Find where the given text appears and provide that cell's center as [x, y] coordinate. 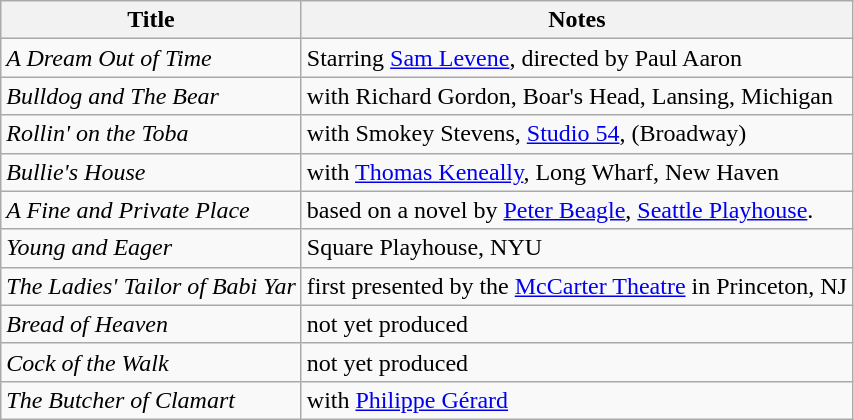
based on a novel by Peter Beagle, Seattle Playhouse. [576, 210]
The Ladies' Tailor of Babi Yar [152, 286]
Title [152, 20]
Young and Eager [152, 248]
Bullie's House [152, 172]
Notes [576, 20]
with Philippe Gérard [576, 400]
with Richard Gordon, Boar's Head, Lansing, Michigan [576, 96]
Bulldog and The Bear [152, 96]
with Thomas Keneally, Long Wharf, New Haven [576, 172]
Rollin' on the Toba [152, 134]
Bread of Heaven [152, 324]
The Butcher of Clamart [152, 400]
A Fine and Private Place [152, 210]
first presented by the McCarter Theatre in Princeton, NJ [576, 286]
with Smokey Stevens, Studio 54, (Broadway) [576, 134]
Cock of the Walk [152, 362]
Starring Sam Levene, directed by Paul Aaron [576, 58]
Square Playhouse, NYU [576, 248]
A Dream Out of Time [152, 58]
